Capture the cell that displays the provided text and extract its (X, Y) central coordinate. 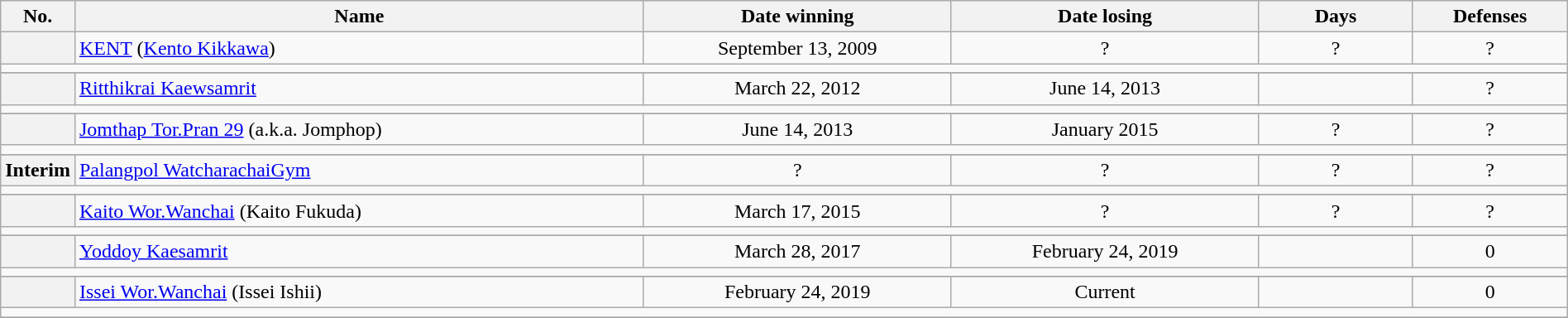
Date losing (1105, 17)
Days (1336, 17)
Jomthap Tor.Pran 29 (a.k.a. Jomphop) (359, 129)
Date winning (797, 17)
March 17, 2015 (797, 210)
March 22, 2012 (797, 89)
Issei Wor.Wanchai (Issei Ishii) (359, 292)
March 28, 2017 (797, 251)
Ritthikrai Kaewsamrit (359, 89)
Yoddoy Kaesamrit (359, 251)
Palangpol WatcharachaiGym (359, 170)
KENT (Kento Kikkawa) (359, 48)
No. (38, 17)
January 2015 (1105, 129)
Name (359, 17)
Interim (38, 170)
September 13, 2009 (797, 48)
Kaito Wor.Wanchai (Kaito Fukuda) (359, 210)
Defenses (1490, 17)
Current (1105, 292)
